Identify which cell holds the provided text, then report its (X, Y) central coordinate. 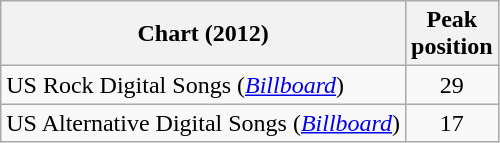
Peakposition (452, 34)
US Rock Digital Songs (Billboard) (204, 85)
Chart (2012) (204, 34)
17 (452, 123)
29 (452, 85)
US Alternative Digital Songs (Billboard) (204, 123)
